Find where the given text appears and provide that cell's center as (X, Y) coordinate. 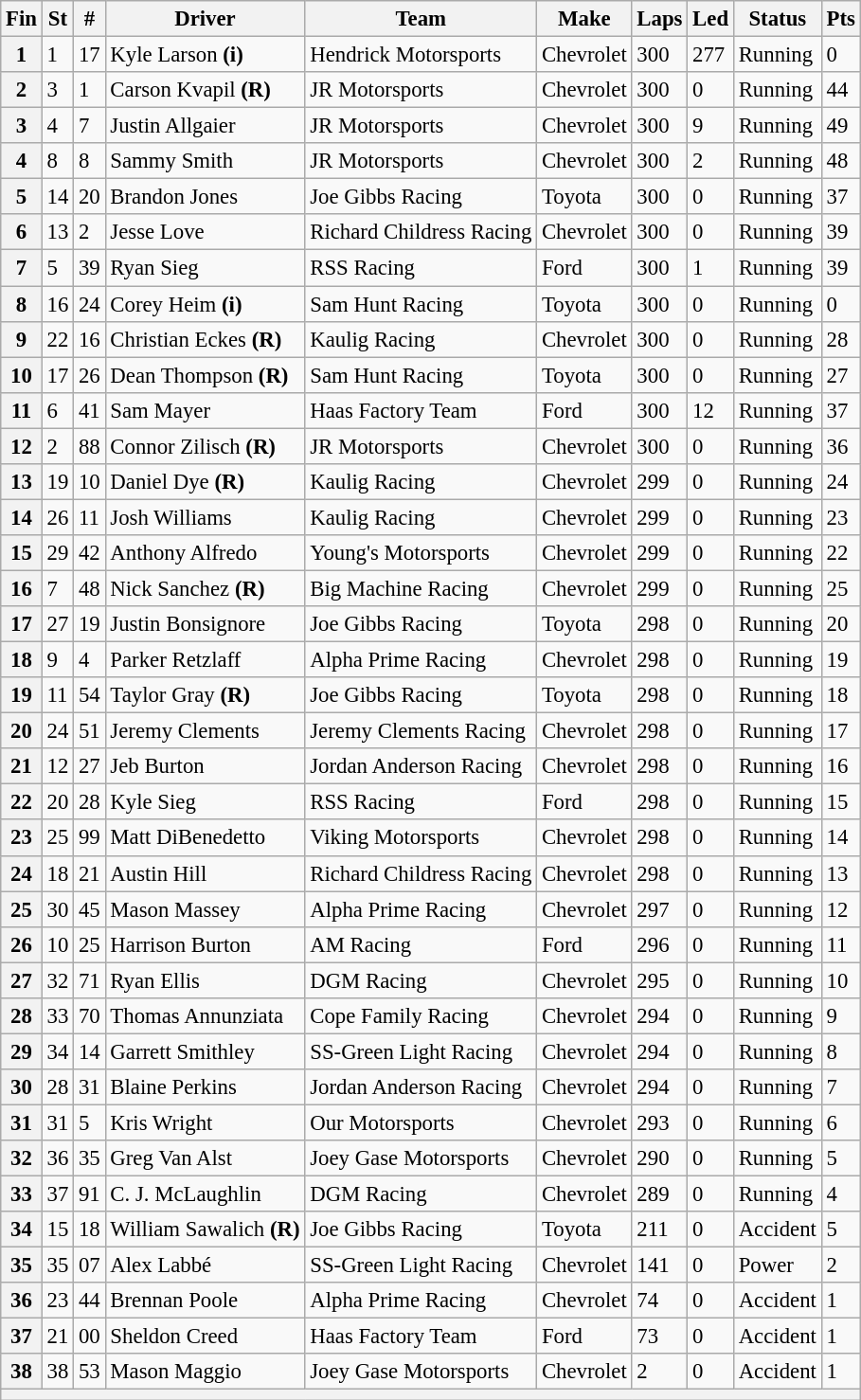
Parker Retzlaff (205, 660)
Sammy Smith (205, 161)
293 (659, 1122)
211 (659, 1229)
42 (89, 553)
Status (777, 19)
49 (841, 126)
Justin Allgaier (205, 126)
74 (659, 1301)
Jeremy Clements (205, 731)
277 (710, 55)
Carson Kvapil (R) (205, 90)
# (89, 19)
00 (89, 1337)
Brandon Jones (205, 197)
Laps (659, 19)
Mason Maggio (205, 1373)
Josh Williams (205, 517)
141 (659, 1265)
Nick Sanchez (R) (205, 588)
Jeremy Clements Racing (421, 731)
Jesse Love (205, 232)
Make (584, 19)
41 (89, 410)
Blaine Perkins (205, 1087)
Fin (22, 19)
Christian Eckes (R) (205, 339)
Garrett Smithley (205, 1051)
William Sawalich (R) (205, 1229)
07 (89, 1265)
Driver (205, 19)
Big Machine Racing (421, 588)
99 (89, 838)
Anthony Alfredo (205, 553)
53 (89, 1373)
Sheldon Creed (205, 1337)
297 (659, 909)
Taylor Gray (R) (205, 695)
Mason Massey (205, 909)
Harrison Burton (205, 944)
Daniel Dye (R) (205, 482)
295 (659, 980)
Justin Bonsignore (205, 624)
Kris Wright (205, 1122)
Ryan Sieg (205, 268)
Jeb Burton (205, 766)
45 (89, 909)
Sam Mayer (205, 410)
Dean Thompson (R) (205, 375)
296 (659, 944)
Led (710, 19)
St (57, 19)
Cope Family Racing (421, 1016)
Power (777, 1265)
Pts (841, 19)
Austin Hill (205, 873)
Greg Van Alst (205, 1158)
Brennan Poole (205, 1301)
Young's Motorsports (421, 553)
289 (659, 1194)
Connor Zilisch (R) (205, 446)
Ryan Ellis (205, 980)
54 (89, 695)
Team (421, 19)
290 (659, 1158)
Matt DiBenedetto (205, 838)
70 (89, 1016)
88 (89, 446)
AM Racing (421, 944)
Viking Motorsports (421, 838)
Thomas Annunziata (205, 1016)
Alex Labbé (205, 1265)
51 (89, 731)
Kyle Larson (i) (205, 55)
Kyle Sieg (205, 802)
91 (89, 1194)
Hendrick Motorsports (421, 55)
Our Motorsports (421, 1122)
73 (659, 1337)
C. J. McLaughlin (205, 1194)
Corey Heim (i) (205, 304)
71 (89, 980)
